Return the (X, Y) coordinate for the center point of the cell that contains the specified text.  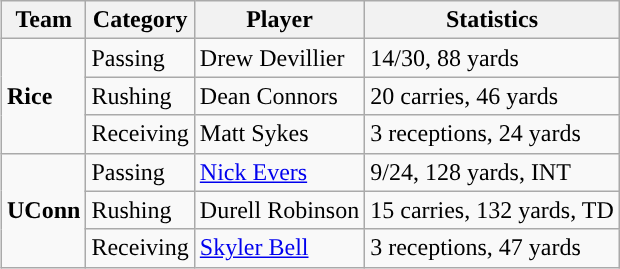
UConn (44, 210)
Drew Devillier (279, 58)
3 receptions, 24 yards (492, 134)
Rice (44, 96)
Durell Robinson (279, 210)
20 carries, 46 yards (492, 96)
Team (44, 20)
15 carries, 132 yards, TD (492, 210)
Category (140, 20)
Dean Connors (279, 96)
14/30, 88 yards (492, 58)
Statistics (492, 20)
Player (279, 20)
Skyler Bell (279, 248)
3 receptions, 47 yards (492, 248)
Nick Evers (279, 172)
Matt Sykes (279, 134)
9/24, 128 yards, INT (492, 172)
